Return (X, Y) of the center of cell containing provided text 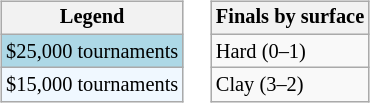
$15,000 tournaments (92, 85)
Finals by surface (290, 18)
Hard (0–1) (290, 51)
Legend (92, 18)
$25,000 tournaments (92, 51)
Clay (3–2) (290, 85)
